Search for the cell housing the specified text and yield its [X, Y] center coordinate. 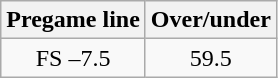
Pregame line [74, 20]
59.5 [210, 58]
FS –7.5 [74, 58]
Over/under [210, 20]
